Pinpoint the cell where the given text exists, returning its (X, Y) midpoint coordinate. 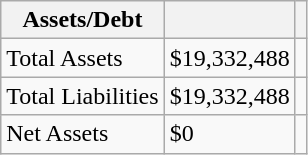
Net Assets (82, 134)
$0 (230, 134)
Total Liabilities (82, 96)
Total Assets (82, 58)
Assets/Debt (82, 20)
